Find where the given text appears and provide that cell's center as (x, y) coordinate. 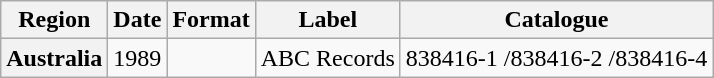
1989 (138, 58)
Catalogue (556, 20)
Date (138, 20)
Australia (54, 58)
Format (211, 20)
ABC Records (328, 58)
838416-1 /838416-2 /838416-4 (556, 58)
Region (54, 20)
Label (328, 20)
